Search for the cell housing the specified text and yield its [X, Y] center coordinate. 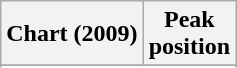
Chart (2009) [72, 34]
Peakposition [189, 34]
